Output the [x, y] coordinate of the center of the cell containing the given text.  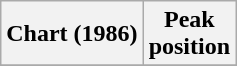
Peakposition [189, 34]
Chart (1986) [72, 34]
